From the cell containing the given text, extract its center point as (x, y) coordinate. 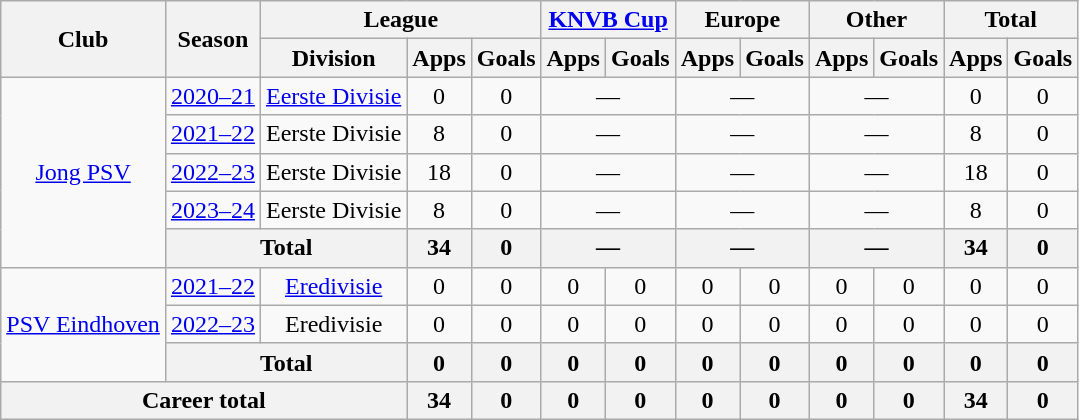
Europe (742, 20)
Jong PSV (84, 172)
League (400, 20)
Other (876, 20)
Club (84, 39)
PSV Eindhoven (84, 324)
2023–24 (212, 210)
Career total (204, 400)
Division (333, 58)
KNVB Cup (608, 20)
Season (212, 39)
2020–21 (212, 96)
